From the cell containing the given text, extract its center point as (x, y) coordinate. 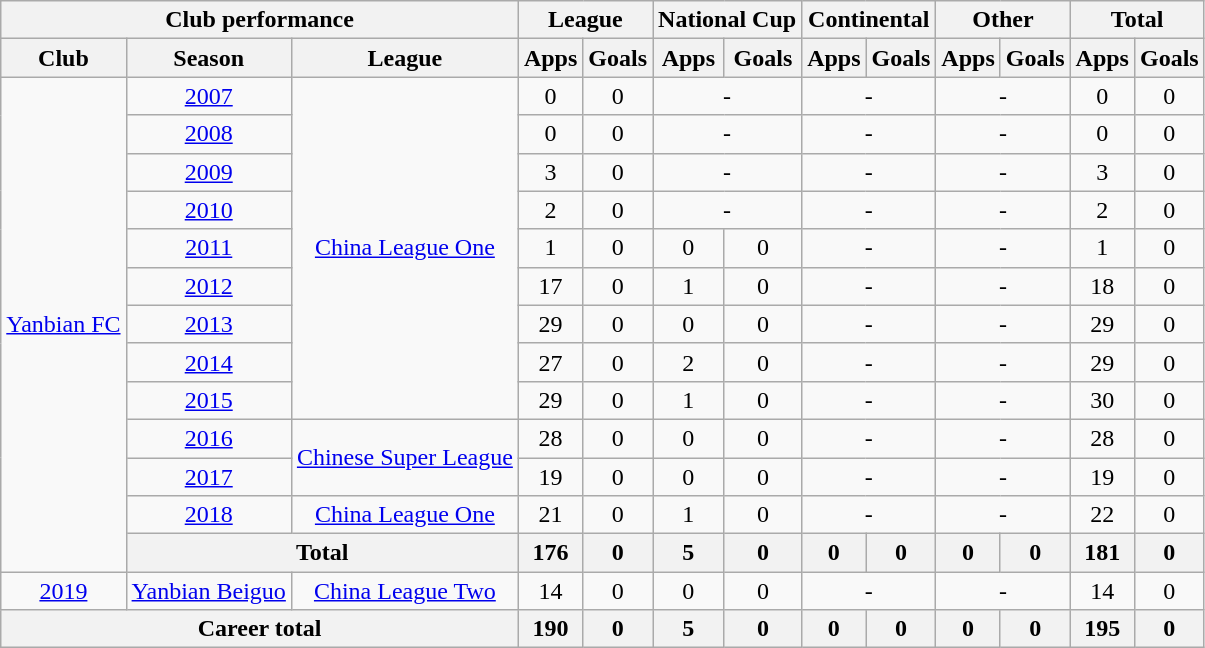
Club performance (260, 20)
2017 (208, 477)
China League Two (404, 591)
Season (208, 58)
27 (550, 362)
National Cup (728, 20)
2008 (208, 134)
176 (550, 553)
2018 (208, 515)
2015 (208, 400)
Club (64, 58)
Other (1003, 20)
2011 (208, 248)
2019 (64, 591)
2007 (208, 96)
190 (550, 629)
30 (1102, 400)
Continental (869, 20)
21 (550, 515)
Yanbian Beiguo (208, 591)
Yanbian FC (64, 324)
Career total (260, 629)
2012 (208, 286)
18 (1102, 286)
17 (550, 286)
22 (1102, 515)
195 (1102, 629)
2014 (208, 362)
2016 (208, 438)
Chinese Super League (404, 457)
2010 (208, 210)
181 (1102, 553)
2009 (208, 172)
2013 (208, 324)
